Return the (X, Y) coordinate for the center point of the cell that contains the specified text.  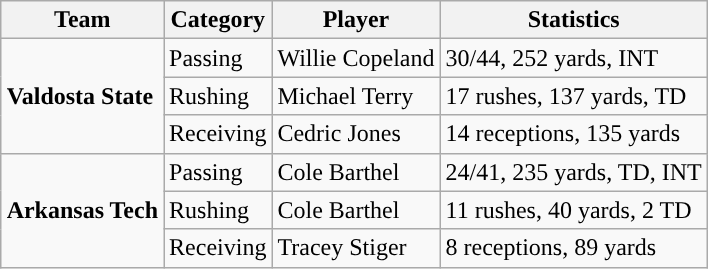
11 rushes, 40 yards, 2 TD (574, 210)
Team (82, 20)
Category (218, 20)
24/41, 235 yards, TD, INT (574, 172)
Tracey Stiger (356, 248)
Arkansas Tech (82, 210)
Statistics (574, 20)
Cedric Jones (356, 134)
Valdosta State (82, 96)
Michael Terry (356, 96)
Player (356, 20)
Willie Copeland (356, 58)
8 receptions, 89 yards (574, 248)
14 receptions, 135 yards (574, 134)
17 rushes, 137 yards, TD (574, 96)
30/44, 252 yards, INT (574, 58)
